Return the [x, y] coordinate for the center point of the cell that contains the specified text.  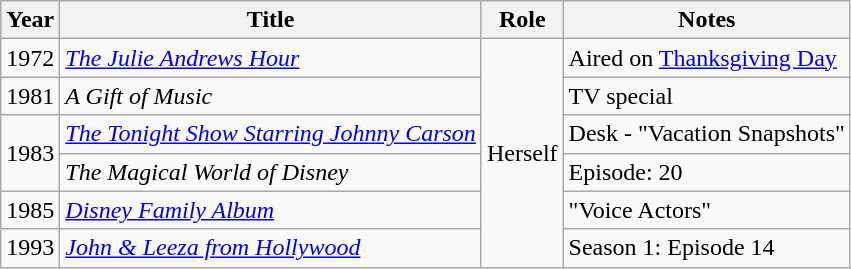
1981 [30, 96]
Episode: 20 [706, 172]
"Voice Actors" [706, 210]
The Tonight Show Starring Johnny Carson [271, 134]
Disney Family Album [271, 210]
Aired on Thanksgiving Day [706, 58]
A Gift of Music [271, 96]
Notes [706, 20]
Desk - "Vacation Snapshots" [706, 134]
Role [522, 20]
The Julie Andrews Hour [271, 58]
1985 [30, 210]
Herself [522, 153]
1972 [30, 58]
John & Leeza from Hollywood [271, 248]
Season 1: Episode 14 [706, 248]
Title [271, 20]
The Magical World of Disney [271, 172]
1993 [30, 248]
Year [30, 20]
TV special [706, 96]
1983 [30, 153]
